Locate the cell with the specified text and output its (x, y) center coordinate. 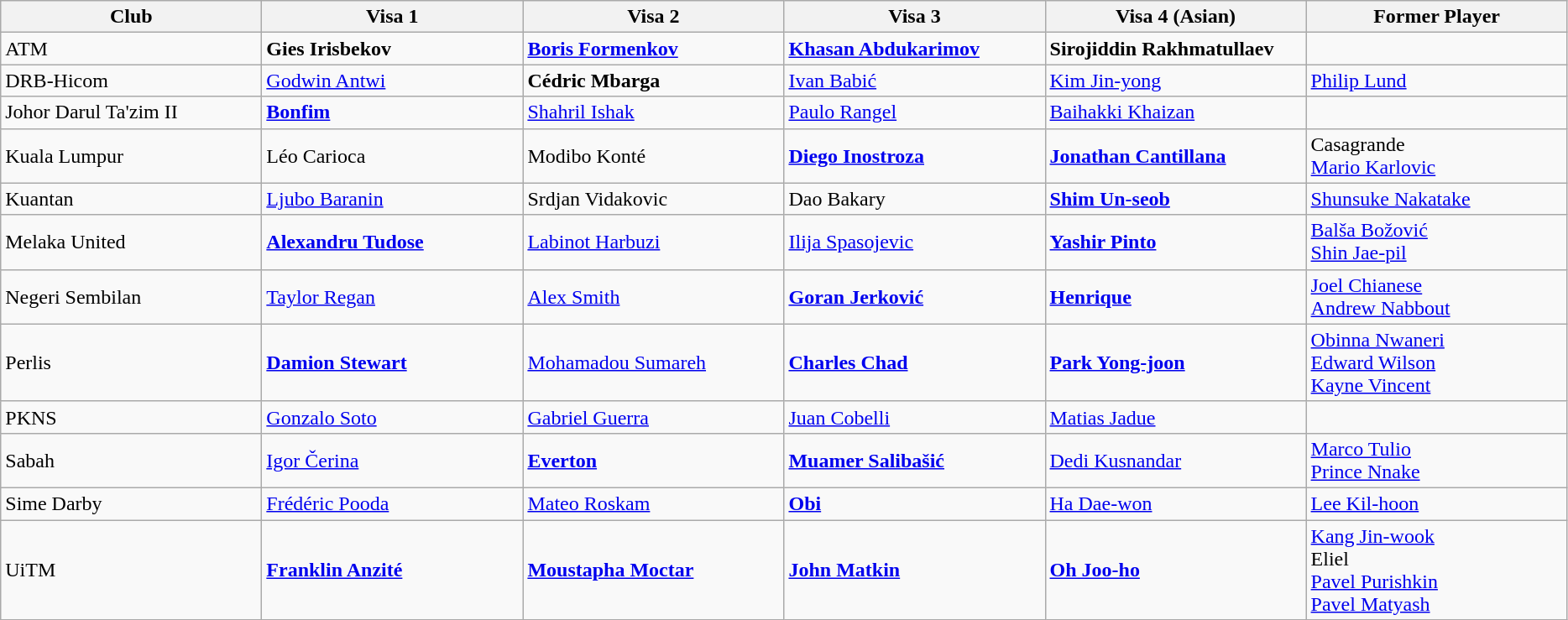
Boris Formenkov (653, 49)
Muamer Salibašić (915, 460)
Mateo Roskam (653, 503)
Igor Čerina (393, 460)
Sabah (131, 460)
Shahril Ishak (653, 112)
Johor Darul Ta'zim II (131, 112)
Kuala Lumpur (131, 156)
Modibo Konté (653, 156)
Casagrande Mario Karlovic (1437, 156)
Franklin Anzité (393, 571)
Cédric Mbarga (653, 81)
Ilija Spasojevic (915, 242)
Oh Joo-ho (1175, 571)
Kuantan (131, 199)
Shim Un-seob (1175, 199)
Joel Chianese Andrew Nabbout (1437, 297)
Juan Cobelli (915, 417)
Visa 1 (393, 17)
Visa 3 (915, 17)
Jonathan Cantillana (1175, 156)
Former Player (1437, 17)
Obinna Nwaneri Edward Wilson Kayne Vincent (1437, 362)
John Matkin (915, 571)
Balša Božović Shin Jae-pil (1437, 242)
Henrique (1175, 297)
Visa 4 (Asian) (1175, 17)
Philip Lund (1437, 81)
Perlis (131, 362)
Dedi Kusnandar (1175, 460)
Mohamadou Sumareh (653, 362)
Everton (653, 460)
Alexandru Tudose (393, 242)
Obi (915, 503)
Goran Jerković (915, 297)
Club (131, 17)
Sime Darby (131, 503)
Srdjan Vidakovic (653, 199)
Godwin Antwi (393, 81)
Paulo Rangel (915, 112)
Kang Jin-wook Eliel Pavel Purishkin Pavel Matyash (1437, 571)
Visa 2 (653, 17)
Léo Carioca (393, 156)
Gabriel Guerra (653, 417)
Gies Irisbekov (393, 49)
Dao Bakary (915, 199)
ATM (131, 49)
Labinot Harbuzi (653, 242)
Frédéric Pooda (393, 503)
Damion Stewart (393, 362)
Alex Smith (653, 297)
Marco Tulio Prince Nnake (1437, 460)
DRB-Hicom (131, 81)
Baihakki Khaizan (1175, 112)
UiTM (131, 571)
Park Yong-joon (1175, 362)
Ha Dae-won (1175, 503)
Taylor Regan (393, 297)
Charles Chad (915, 362)
Ivan Babić (915, 81)
Gonzalo Soto (393, 417)
Khasan Abdukarimov (915, 49)
Shunsuke Nakatake (1437, 199)
Diego Inostroza (915, 156)
Ljubo Baranin (393, 199)
Lee Kil-hoon (1437, 503)
Moustapha Moctar (653, 571)
Bonfim (393, 112)
Kim Jin-yong (1175, 81)
Melaka United (131, 242)
PKNS (131, 417)
Sirojiddin Rakhmatullaev (1175, 49)
Matias Jadue (1175, 417)
Negeri Sembilan (131, 297)
Yashir Pinto (1175, 242)
